Find where the given text appears and provide that cell's center as (x, y) coordinate. 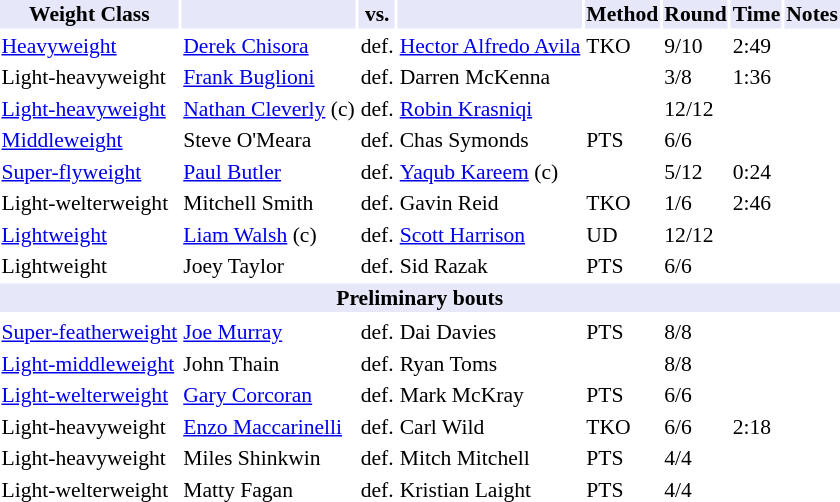
Nathan Cleverly (c) (269, 108)
4/4 (696, 458)
Yaqub Kareem (c) (490, 172)
Sid Razak (490, 266)
0:24 (756, 172)
Miles Shinkwin (269, 458)
Weight Class (90, 14)
3/8 (696, 77)
Round (696, 14)
Super-flyweight (90, 172)
Time (756, 14)
Paul Butler (269, 172)
Gary Corcoran (269, 395)
Mitchell Smith (269, 203)
Gavin Reid (490, 203)
Carl Wild (490, 426)
Light-middleweight (90, 364)
9/10 (696, 46)
Mark McKray (490, 395)
2:49 (756, 46)
Ryan Toms (490, 364)
1:36 (756, 77)
Joey Taylor (269, 266)
Middleweight (90, 140)
Method (622, 14)
Frank Buglioni (269, 77)
UD (622, 234)
Mitch Mitchell (490, 458)
Darren McKenna (490, 77)
Enzo Maccarinelli (269, 426)
Liam Walsh (c) (269, 234)
Hector Alfredo Avila (490, 46)
Chas Symonds (490, 140)
Scott Harrison (490, 234)
Steve O'Meara (269, 140)
Joe Murray (269, 332)
Preliminary bouts (420, 298)
Super-featherweight (90, 332)
vs. (377, 14)
John Thain (269, 364)
1/6 (696, 203)
Heavyweight (90, 46)
2:46 (756, 203)
Robin Krasniqi (490, 108)
Notes (812, 14)
Derek Chisora (269, 46)
5/12 (696, 172)
Dai Davies (490, 332)
2:18 (756, 426)
